Output the (x, y) coordinate of the center of the cell containing the given text.  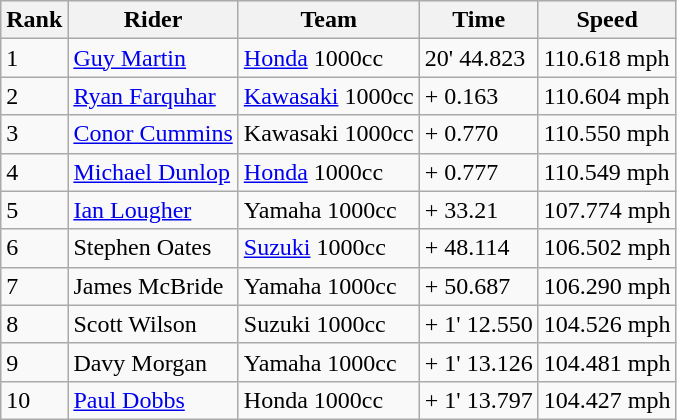
+ 0.770 (478, 134)
104.481 mph (607, 362)
110.550 mph (607, 134)
10 (34, 400)
+ 1' 13.126 (478, 362)
Conor Cummins (153, 134)
110.618 mph (607, 58)
4 (34, 172)
9 (34, 362)
+ 33.21 (478, 210)
James McBride (153, 286)
+ 48.114 (478, 248)
7 (34, 286)
2 (34, 96)
5 (34, 210)
3 (34, 134)
Speed (607, 20)
+ 0.163 (478, 96)
Paul Dobbs (153, 400)
106.502 mph (607, 248)
+ 0.777 (478, 172)
Stephen Oates (153, 248)
106.290 mph (607, 286)
+ 1' 13.797 (478, 400)
Guy Martin (153, 58)
Scott Wilson (153, 324)
Michael Dunlop (153, 172)
1 (34, 58)
+ 1' 12.550 (478, 324)
Ryan Farquhar (153, 96)
107.774 mph (607, 210)
+ 50.687 (478, 286)
Time (478, 20)
20' 44.823 (478, 58)
110.549 mph (607, 172)
Team (328, 20)
Rider (153, 20)
6 (34, 248)
104.526 mph (607, 324)
8 (34, 324)
Rank (34, 20)
110.604 mph (607, 96)
104.427 mph (607, 400)
Ian Lougher (153, 210)
Davy Morgan (153, 362)
